For the text-containing cell, return its midpoint in [X, Y] coordinate format. 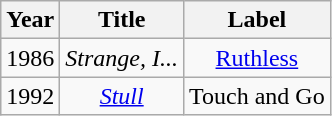
1992 [30, 96]
1986 [30, 58]
Year [30, 20]
Stull [122, 96]
Touch and Go [258, 96]
Ruthless [258, 58]
Title [122, 20]
Label [258, 20]
Strange, I... [122, 58]
